Extract the (X, Y) coordinate from the center of the cell holding the provided text.  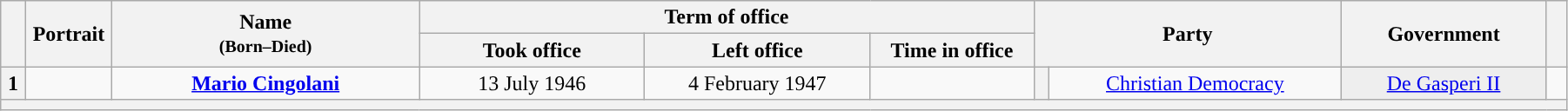
Government (1443, 34)
13 July 1946 (533, 83)
Party (1187, 34)
De Gasperi II (1443, 83)
Name(Born–Died) (266, 34)
Time in office (952, 50)
Christian Democracy (1195, 83)
Left office (757, 50)
Took office (533, 50)
Portrait (68, 34)
Term of office (727, 17)
Mario Cingolani (266, 83)
4 February 1947 (757, 83)
1 (14, 83)
